Find where the given text appears and provide that cell's center as (X, Y) coordinate. 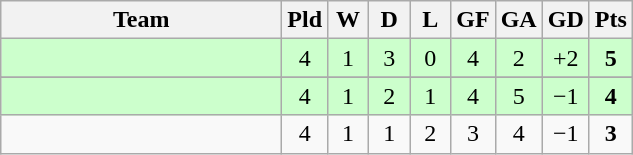
Pts (610, 20)
L (430, 20)
Pld (305, 20)
0 (430, 58)
GF (473, 20)
+2 (566, 58)
GA (518, 20)
Team (142, 20)
W (348, 20)
GD (566, 20)
D (390, 20)
